Provide the (X, Y) coordinate of the cell's center where the given text is located.  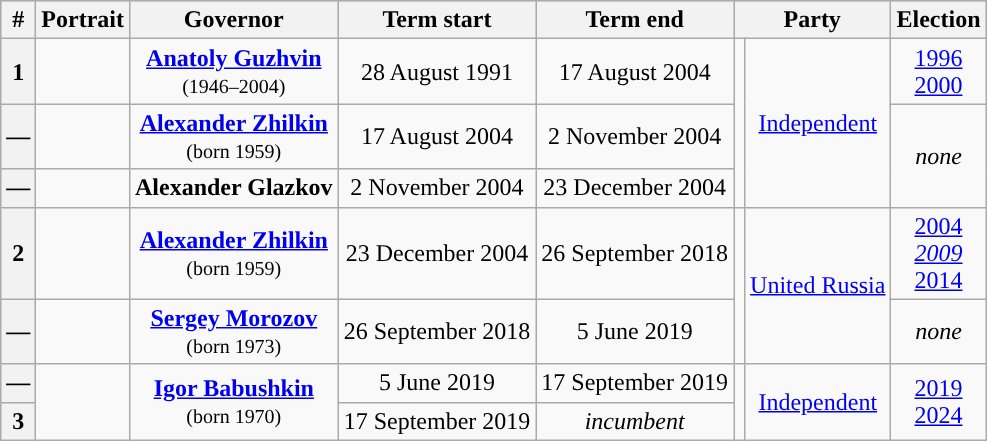
3 (18, 421)
200420092014 (938, 253)
Party (812, 20)
28 August 1991 (437, 72)
# (18, 20)
Term start (437, 20)
2 (18, 253)
Igor Babushkin(born 1970) (234, 402)
incumbent (635, 421)
Anatoly Guzhvin(1946–2004) (234, 72)
Portrait (83, 20)
Election (938, 20)
United Russia (818, 286)
Term end (635, 20)
19962000 (938, 72)
Sergey Morozov(born 1973) (234, 332)
Alexander Glazkov (234, 188)
20192024 (938, 402)
1 (18, 72)
Governor (234, 20)
